From the cell containing the given text, extract its center point as (X, Y) coordinate. 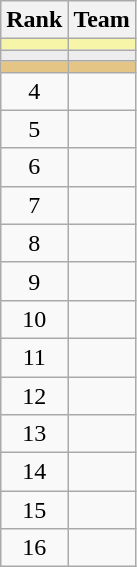
16 (34, 548)
5 (34, 129)
13 (34, 434)
7 (34, 205)
11 (34, 357)
6 (34, 167)
Rank (34, 20)
9 (34, 281)
Team (102, 20)
14 (34, 472)
8 (34, 243)
15 (34, 510)
10 (34, 319)
12 (34, 395)
4 (34, 91)
